Locate the cell with the specified text and output its [X, Y] center coordinate. 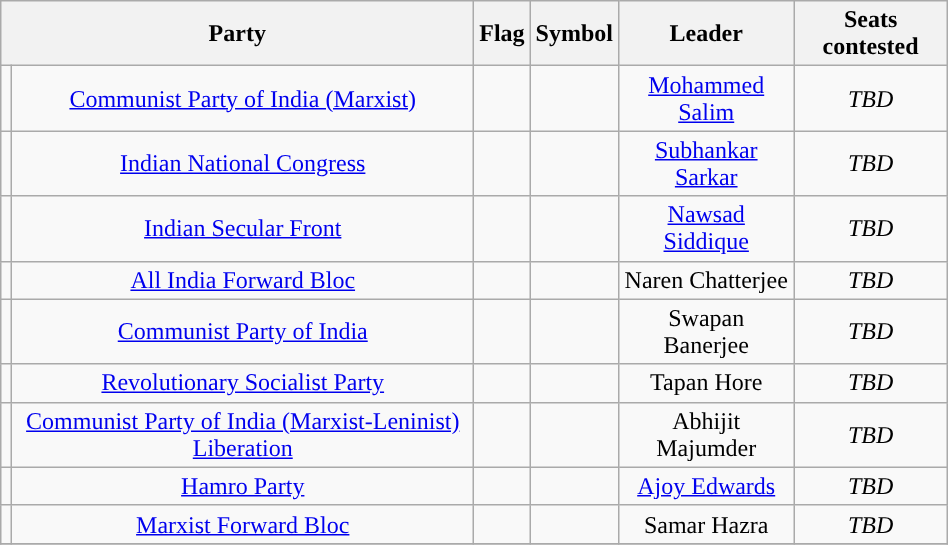
Nawsad Siddique [706, 228]
Ajoy Edwards [706, 486]
Revolutionary Socialist Party [243, 383]
Abhijit Majumder [706, 434]
Symbol [574, 34]
Party [238, 34]
Tapan Hore [706, 383]
Hamro Party [243, 486]
Communist Party of India (Marxist-Leninist) Liberation [243, 434]
Swapan Banerjee [706, 332]
Naren Chatterjee [706, 280]
Leader [706, 34]
Indian Secular Front [243, 228]
Subhankar Sarkar [706, 164]
Seats contested [870, 34]
All India Forward Bloc [243, 280]
Mohammed Salim [706, 98]
Samar Hazra [706, 524]
Indian National Congress [243, 164]
Flag [502, 34]
Communist Party of India [243, 332]
Communist Party of India (Marxist) [243, 98]
Marxist Forward Bloc [243, 524]
